Pinpoint the cell where the given text exists, returning its [X, Y] midpoint coordinate. 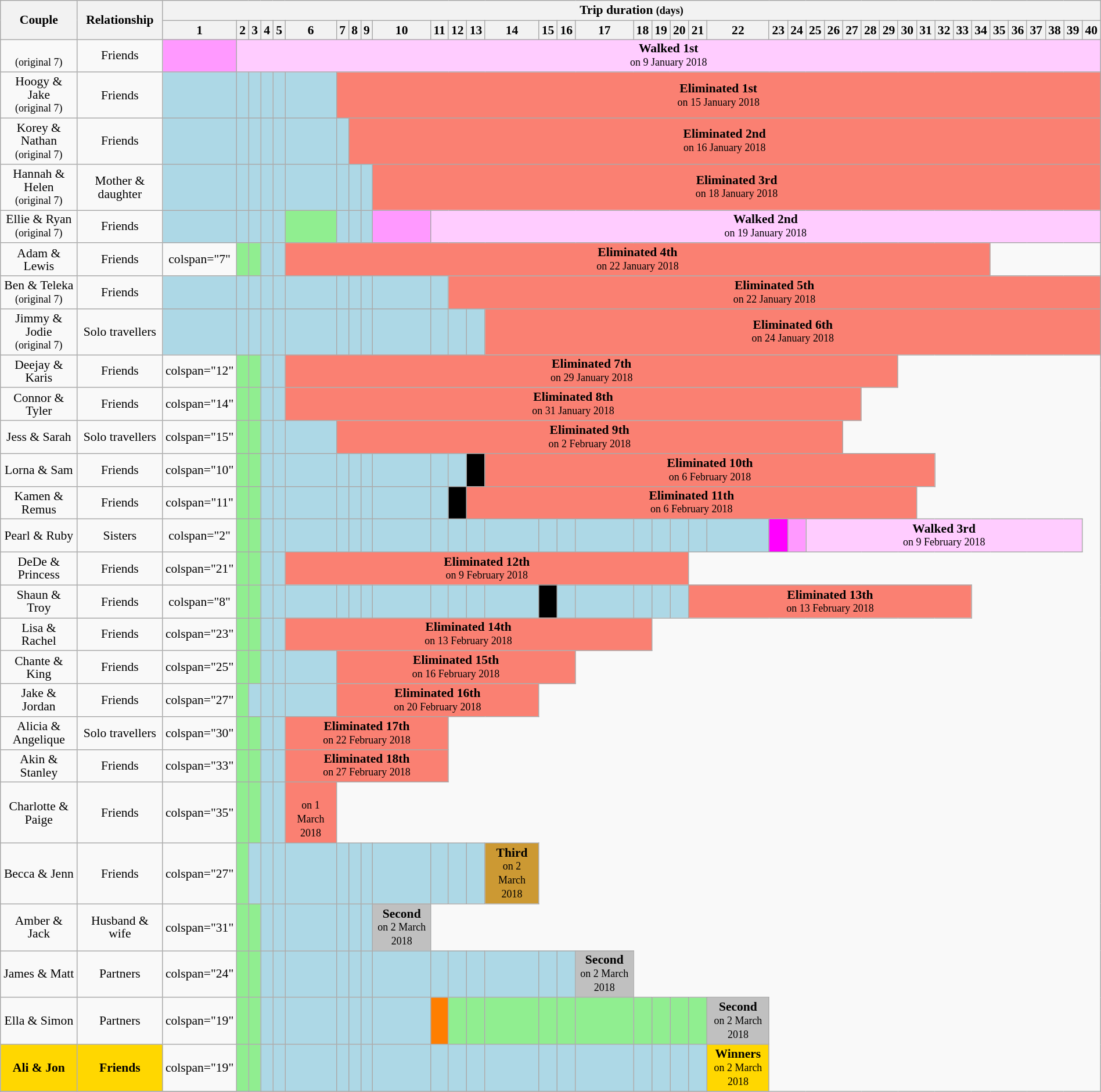
Eliminated 17thon 22 February 2018 [367, 733]
12 [458, 30]
35 [999, 30]
on 1 March 2018 [311, 813]
20 [679, 30]
34 [981, 30]
15 [548, 30]
colspan="30" [200, 733]
Relationship [120, 20]
31 [926, 30]
22 [737, 30]
38 [1055, 30]
8 [354, 30]
6 [311, 30]
Eliminated 9thon 2 February 2018 [589, 437]
26 [834, 30]
Eliminated 6thon 24 January 2018 [793, 332]
30 [907, 30]
Eliminated 2ndon 16 January 2018 [725, 142]
Eliminated 16thon 20 February 2018 [438, 701]
33 [963, 30]
1 [200, 30]
13 [476, 30]
7 [343, 30]
4 [267, 30]
Jess & Sarah [39, 437]
Charlotte & Paige [39, 813]
Connor & Tyler [39, 404]
Pearl & Ruby [39, 536]
18 [643, 30]
Adam & Lewis [39, 260]
25 [815, 30]
2 [243, 30]
29 [889, 30]
Lisa & Rachel [39, 634]
Eliminated 10thon 6 February 2018 [710, 470]
Couple [39, 20]
Amber & Jack [39, 927]
Ella & Simon [39, 1021]
19 [661, 30]
17 [604, 30]
colspan="2" [200, 536]
Eliminated 1ston 15 January 2018 [718, 95]
(original 7) [39, 56]
Husband & wife [120, 927]
Walked 1ston 9 January 2018 [668, 56]
14 [512, 30]
3 [254, 30]
Sisters [120, 536]
Mother & daughter [120, 187]
Deejay & Karis [39, 372]
39 [1073, 30]
Ellie & Ryan(original 7) [39, 227]
Jake & Jordan [39, 701]
Eliminated 7thon 29 January 2018 [591, 372]
Eliminated 15thon 16 February 2018 [456, 668]
Eliminated 12thon 9 February 2018 [487, 569]
28 [870, 30]
Korey & Nathan(original 7) [39, 142]
Jimmy & Jodie(original 7) [39, 332]
Becca & Jenn [39, 874]
Eliminated 13thon 13 February 2018 [830, 602]
5 [279, 30]
Shaun & Troy [39, 602]
Chante & King [39, 668]
colspan="23" [200, 634]
10 [402, 30]
colspan="31" [200, 927]
colspan="12" [200, 372]
27 [852, 30]
Trip duration (days) [632, 10]
colspan="10" [200, 470]
Eliminated 8thon 31 January 2018 [573, 404]
16 [566, 30]
colspan="21" [200, 569]
Eliminated 4thon 22 January 2018 [638, 260]
Eliminated 5thon 22 January 2018 [775, 293]
Eliminated 18thon 27 February 2018 [367, 766]
Alicia & Angelique [39, 733]
DeDe & Princess [39, 569]
Eliminated 3rdon 18 January 2018 [736, 187]
Lorna & Sam [39, 470]
colspan="15" [200, 437]
32 [944, 30]
23 [778, 30]
Eliminated 11thon 6 February 2018 [692, 503]
Ben & Teleka(original 7) [39, 293]
40 [1091, 30]
Walked 3rdon 9 February 2018 [944, 536]
Walked 2ndon 19 January 2018 [765, 227]
Winnerson 2 March 2018 [737, 1068]
11 [439, 30]
colspan="11" [200, 503]
colspan="25" [200, 668]
Hannah & Helen(original 7) [39, 187]
Thirdon 2 March 2018 [512, 874]
Kamen & Remus [39, 503]
colspan="8" [200, 602]
Ali & Jon [39, 1068]
9 [367, 30]
colspan="35" [200, 813]
Hoogy & Jake(original 7) [39, 95]
Akin & Stanley [39, 766]
21 [698, 30]
Eliminated 14thon 13 February 2018 [468, 634]
colspan="7" [200, 260]
colspan="24" [200, 975]
James & Matt [39, 975]
colspan="33" [200, 766]
36 [1018, 30]
37 [1036, 30]
colspan="14" [200, 404]
24 [797, 30]
